From the cell containing the given text, extract its center point as (x, y) coordinate. 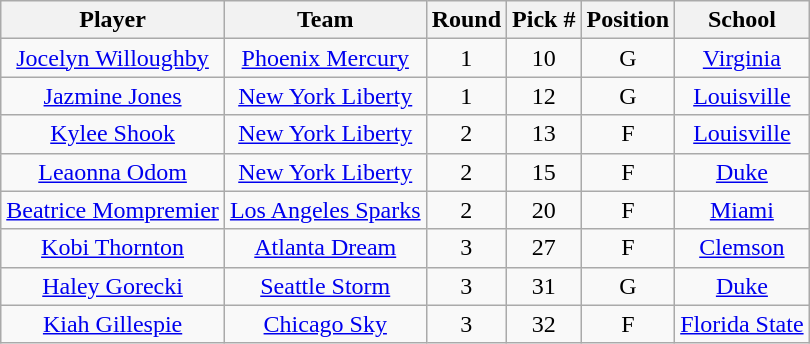
Player (113, 20)
15 (544, 172)
Kiah Gillespie (113, 324)
Jocelyn Willoughby (113, 58)
32 (544, 324)
Kylee Shook (113, 134)
Seattle Storm (325, 286)
Clemson (742, 248)
20 (544, 210)
Miami (742, 210)
10 (544, 58)
Jazmine Jones (113, 96)
31 (544, 286)
Leaonna Odom (113, 172)
27 (544, 248)
Team (325, 20)
Kobi Thornton (113, 248)
Virginia (742, 58)
13 (544, 134)
Pick # (544, 20)
Los Angeles Sparks (325, 210)
Phoenix Mercury (325, 58)
Beatrice Mompremier (113, 210)
School (742, 20)
Round (466, 20)
Position (628, 20)
Chicago Sky (325, 324)
12 (544, 96)
Atlanta Dream (325, 248)
Florida State (742, 324)
Haley Gorecki (113, 286)
